Provide the [X, Y] coordinate of the cell's center where the given text is located.  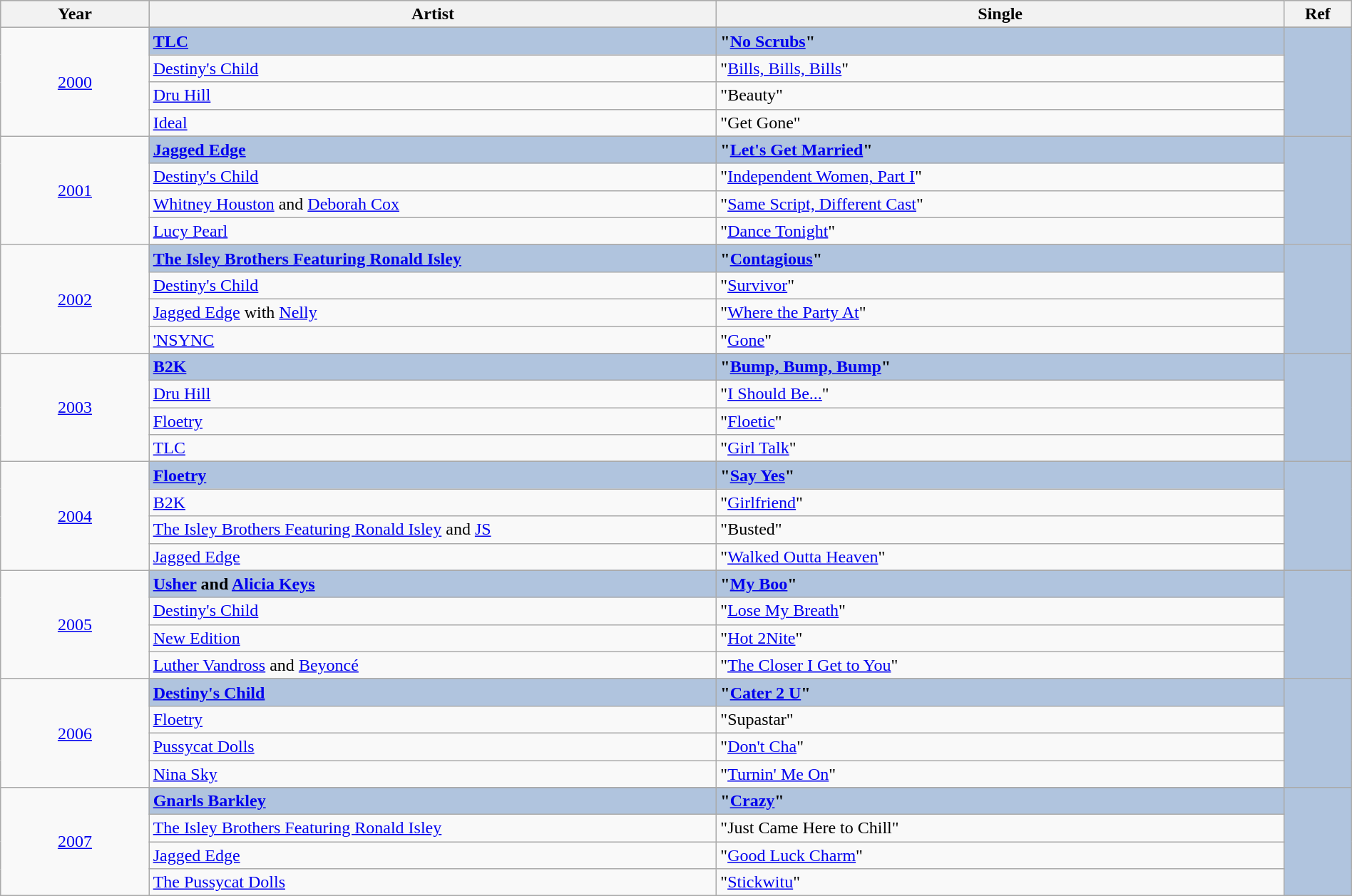
2005 [75, 624]
"Beauty" [1000, 96]
"I Should Be..." [1000, 394]
"Bills, Bills, Bills" [1000, 68]
"Lose My Breath" [1000, 611]
The Pussycat Dolls [433, 882]
Whitney Houston and Deborah Cox [433, 204]
2006 [75, 733]
Nina Sky [433, 773]
Usher and Alicia Keys [433, 584]
"Hot 2Nite" [1000, 638]
Jagged Edge with Nelly [433, 312]
"Stickwitu" [1000, 882]
Year [75, 14]
"Supastar" [1000, 719]
"Good Luck Charm" [1000, 855]
"Gone" [1000, 340]
"Contagious" [1000, 258]
"Walked Outta Heaven" [1000, 557]
Single [1000, 14]
Artist [433, 14]
"Crazy" [1000, 801]
2004 [75, 516]
"Girl Talk" [1000, 448]
"Bump, Bump, Bump" [1000, 367]
'NSYNC [433, 340]
The Isley Brothers Featuring Ronald Isley and JS [433, 530]
"Where the Party At" [1000, 312]
New Edition [433, 638]
2001 [75, 190]
"The Closer I Get to You" [1000, 665]
"Let's Get Married" [1000, 150]
"Dance Tonight" [1000, 231]
"Get Gone" [1000, 123]
"Busted" [1000, 530]
"Girlfriend" [1000, 503]
Lucy Pearl [433, 231]
"Turnin' Me On" [1000, 773]
Ideal [433, 123]
2002 [75, 299]
"Don't Cha" [1000, 746]
"Floetic" [1000, 421]
Ref [1318, 14]
"Independent Women, Part I" [1000, 177]
"Say Yes" [1000, 475]
2000 [75, 82]
2003 [75, 408]
Luther Vandross and Beyoncé [433, 665]
"No Scrubs" [1000, 41]
Pussycat Dolls [433, 746]
"Just Came Here to Chill" [1000, 828]
"Cater 2 U" [1000, 692]
"Survivor" [1000, 285]
"My Boo" [1000, 584]
"Same Script, Different Cast" [1000, 204]
2007 [75, 842]
Gnarls Barkley [433, 801]
